Provide the [x, y] coordinate of the cell's center where the given text is located.  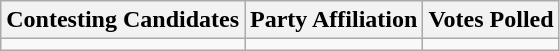
Contesting Candidates [123, 20]
Votes Polled [491, 20]
Party Affiliation [334, 20]
